Output the [x, y] coordinate of the center of the cell containing the given text.  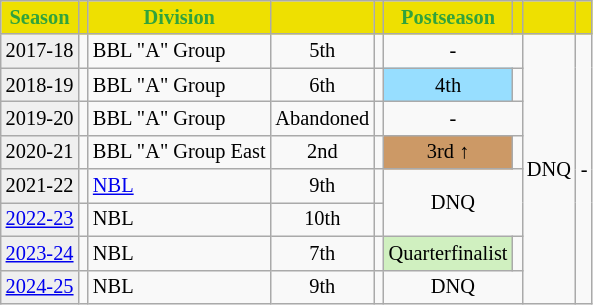
Abandoned [322, 118]
6th [322, 85]
2020-21 [40, 152]
2022-23 [40, 219]
3rd ↑ [448, 152]
2nd [322, 152]
2017-18 [40, 51]
2023-24 [40, 253]
5th [322, 51]
Quarterfinalist [448, 253]
2024-25 [40, 287]
10th [322, 219]
4th [448, 85]
2019-20 [40, 118]
Division [179, 17]
2021-22 [40, 186]
2018-19 [40, 85]
7th [322, 253]
BBL "A" Group East [179, 152]
Postseason [448, 17]
Season [40, 17]
